Determine the [x, y] coordinate at the center of the cell enclosing the given text.  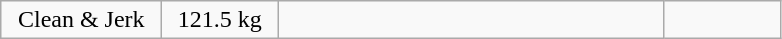
Clean & Jerk [82, 20]
121.5 kg [220, 20]
